Search for the cell housing the specified text and yield its (X, Y) center coordinate. 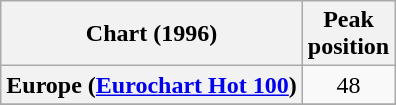
Peakposition (348, 34)
Chart (1996) (152, 34)
Europe (Eurochart Hot 100) (152, 85)
48 (348, 85)
